Find where the given text appears and provide that cell's center as [X, Y] coordinate. 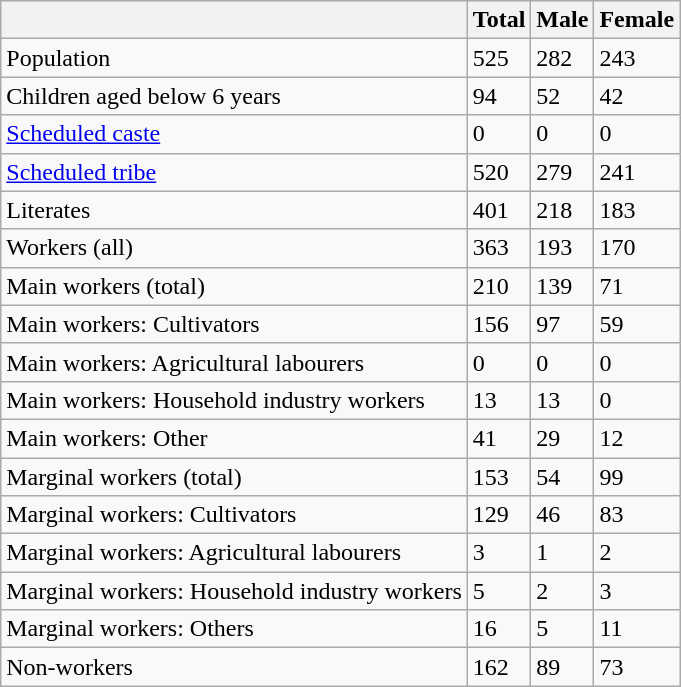
520 [499, 172]
Main workers: Agricultural labourers [234, 362]
210 [499, 286]
525 [499, 58]
71 [637, 286]
183 [637, 210]
Main workers: Other [234, 438]
12 [637, 438]
Marginal workers: Household industry workers [234, 591]
Male [562, 20]
Workers (all) [234, 248]
Marginal workers: Cultivators [234, 515]
59 [637, 324]
Scheduled tribe [234, 172]
Literates [234, 210]
99 [637, 477]
156 [499, 324]
193 [562, 248]
139 [562, 286]
170 [637, 248]
Total [499, 20]
54 [562, 477]
Population [234, 58]
83 [637, 515]
Main workers: Household industry workers [234, 400]
129 [499, 515]
52 [562, 96]
11 [637, 629]
16 [499, 629]
94 [499, 96]
46 [562, 515]
97 [562, 324]
282 [562, 58]
1 [562, 553]
218 [562, 210]
243 [637, 58]
41 [499, 438]
Marginal workers: Agricultural labourers [234, 553]
Main workers: Cultivators [234, 324]
73 [637, 667]
89 [562, 667]
Female [637, 20]
401 [499, 210]
42 [637, 96]
29 [562, 438]
Scheduled caste [234, 134]
Marginal workers (total) [234, 477]
153 [499, 477]
241 [637, 172]
162 [499, 667]
279 [562, 172]
Non-workers [234, 667]
363 [499, 248]
Main workers (total) [234, 286]
Children aged below 6 years [234, 96]
Marginal workers: Others [234, 629]
